Identify which cell holds the provided text, then report its [x, y] central coordinate. 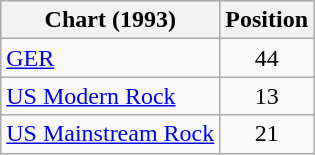
Chart (1993) [110, 20]
GER [110, 58]
21 [267, 134]
44 [267, 58]
US Mainstream Rock [110, 134]
13 [267, 96]
US Modern Rock [110, 96]
Position [267, 20]
